Output the (X, Y) coordinate of the center of the cell containing the given text.  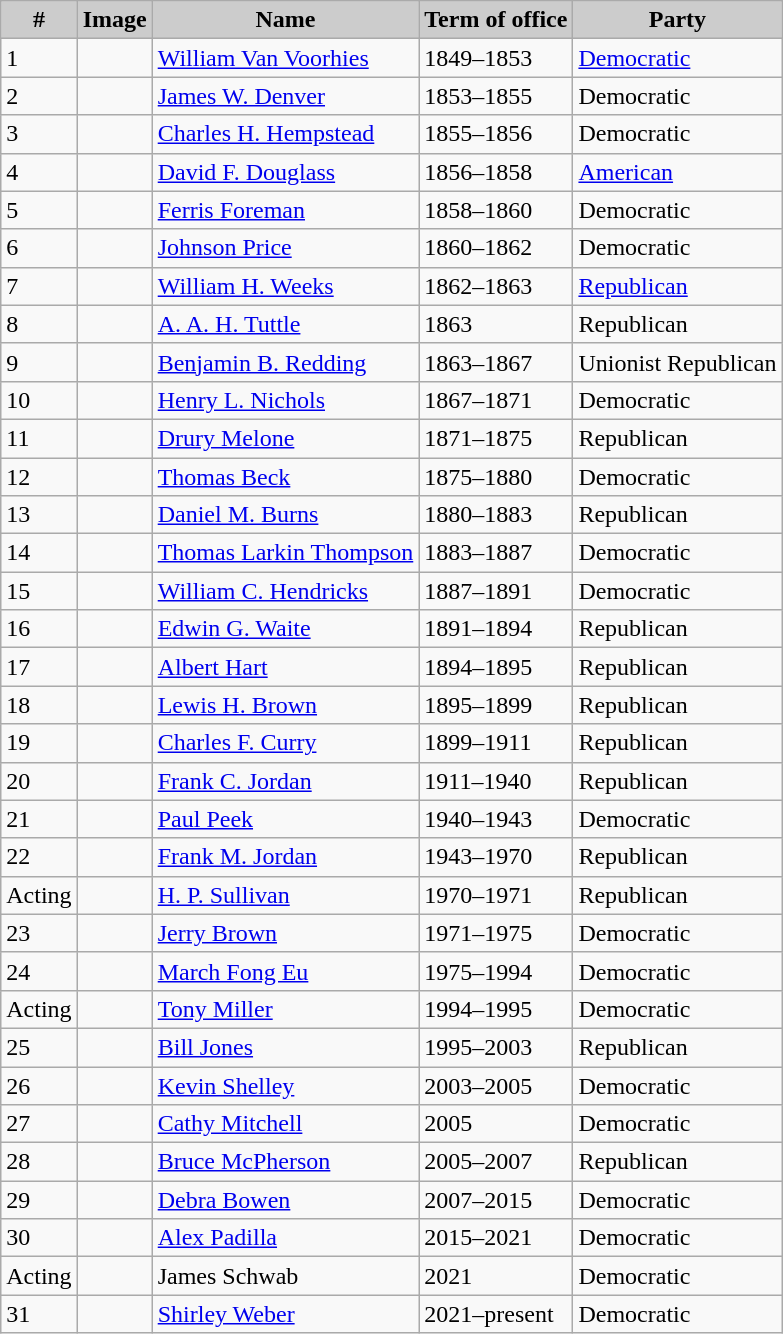
A. A. H. Tuttle (286, 324)
1860–1862 (496, 248)
2005 (496, 1124)
2 (39, 96)
Daniel M. Burns (286, 515)
1994–1995 (496, 1009)
2021 (496, 1276)
David F. Douglass (286, 172)
1871–1875 (496, 438)
James W. Denver (286, 96)
Tony Miller (286, 1009)
Johnson Price (286, 248)
1875–1880 (496, 477)
2021–present (496, 1314)
Drury Melone (286, 438)
1940–1943 (496, 819)
Bruce McPherson (286, 1162)
Edwin G. Waite (286, 629)
1880–1883 (496, 515)
28 (39, 1162)
15 (39, 591)
21 (39, 819)
9 (39, 362)
Alex Padilla (286, 1238)
Bill Jones (286, 1047)
10 (39, 400)
March Fong Eu (286, 971)
17 (39, 667)
Benjamin B. Redding (286, 362)
# (39, 20)
1995–2003 (496, 1047)
Cathy Mitchell (286, 1124)
Image (114, 20)
Thomas Larkin Thompson (286, 553)
29 (39, 1200)
Term of office (496, 20)
Charles H. Hempstead (286, 134)
1943–1970 (496, 857)
1858–1860 (496, 210)
1853–1855 (496, 96)
Charles F. Curry (286, 743)
1862–1863 (496, 286)
1849–1853 (496, 58)
2005–2007 (496, 1162)
1970–1971 (496, 895)
20 (39, 781)
24 (39, 971)
James Schwab (286, 1276)
1883–1887 (496, 553)
H. P. Sullivan (286, 895)
1867–1871 (496, 400)
31 (39, 1314)
1887–1891 (496, 591)
Frank M. Jordan (286, 857)
1863–1867 (496, 362)
19 (39, 743)
22 (39, 857)
Henry L. Nichols (286, 400)
William C. Hendricks (286, 591)
13 (39, 515)
18 (39, 705)
Kevin Shelley (286, 1085)
William Van Voorhies (286, 58)
Frank C. Jordan (286, 781)
1855–1856 (496, 134)
1 (39, 58)
11 (39, 438)
Jerry Brown (286, 933)
27 (39, 1124)
2003–2005 (496, 1085)
26 (39, 1085)
5 (39, 210)
2007–2015 (496, 1200)
Ferris Foreman (286, 210)
4 (39, 172)
2015–2021 (496, 1238)
Shirley Weber (286, 1314)
23 (39, 933)
25 (39, 1047)
1975–1994 (496, 971)
1856–1858 (496, 172)
Lewis H. Brown (286, 705)
1971–1975 (496, 933)
Party (678, 20)
American (678, 172)
8 (39, 324)
1911–1940 (496, 781)
16 (39, 629)
1891–1894 (496, 629)
William H. Weeks (286, 286)
7 (39, 286)
1899–1911 (496, 743)
1863 (496, 324)
12 (39, 477)
6 (39, 248)
Albert Hart (286, 667)
1894–1895 (496, 667)
Debra Bowen (286, 1200)
14 (39, 553)
30 (39, 1238)
Paul Peek (286, 819)
Unionist Republican (678, 362)
1895–1899 (496, 705)
3 (39, 134)
Thomas Beck (286, 477)
Name (286, 20)
